Find where the given text appears and provide that cell's center as [x, y] coordinate. 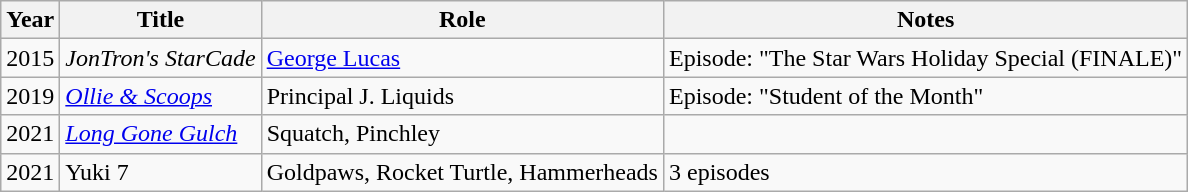
Principal J. Liquids [462, 96]
Episode: "Student of the Month" [925, 96]
Year [30, 20]
George Lucas [462, 58]
Squatch, Pinchley [462, 134]
Ollie & Scoops [160, 96]
Role [462, 20]
Yuki 7 [160, 172]
2015 [30, 58]
Long Gone Gulch [160, 134]
2019 [30, 96]
Title [160, 20]
Episode: "The Star Wars Holiday Special (FINALE)" [925, 58]
Goldpaws, Rocket Turtle, Hammerheads [462, 172]
3 episodes [925, 172]
Notes [925, 20]
JonTron's StarCade [160, 58]
